Output the (X, Y) coordinate of the center of the cell containing the given text.  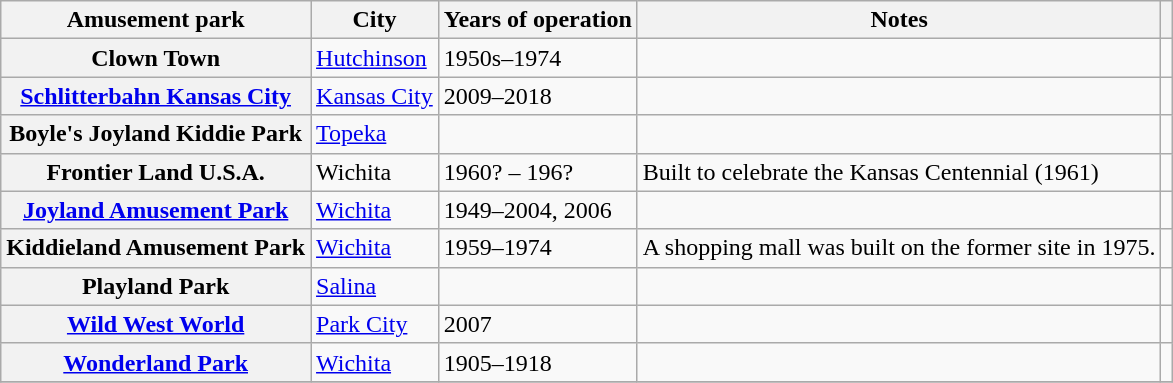
Wonderland Park (156, 362)
Topeka (375, 134)
City (375, 20)
1905–1918 (538, 362)
Clown Town (156, 58)
1959–1974 (538, 248)
2009–2018 (538, 96)
Schlitterbahn Kansas City (156, 96)
1949–2004, 2006 (538, 210)
Amusement park (156, 20)
Kiddieland Amusement Park (156, 248)
A shopping mall was built on the former site in 1975. (899, 248)
Playland Park (156, 286)
Salina (375, 286)
Notes (899, 20)
Wild West World (156, 324)
Years of operation (538, 20)
Joyland Amusement Park (156, 210)
Boyle's Joyland Kiddie Park (156, 134)
1950s–1974 (538, 58)
Park City (375, 324)
Built to celebrate the Kansas Centennial (1961) (899, 172)
Frontier Land U.S.A. (156, 172)
1960? – 196? (538, 172)
Hutchinson (375, 58)
Kansas City (375, 96)
2007 (538, 324)
